Capture the cell that displays the provided text and extract its [X, Y] central coordinate. 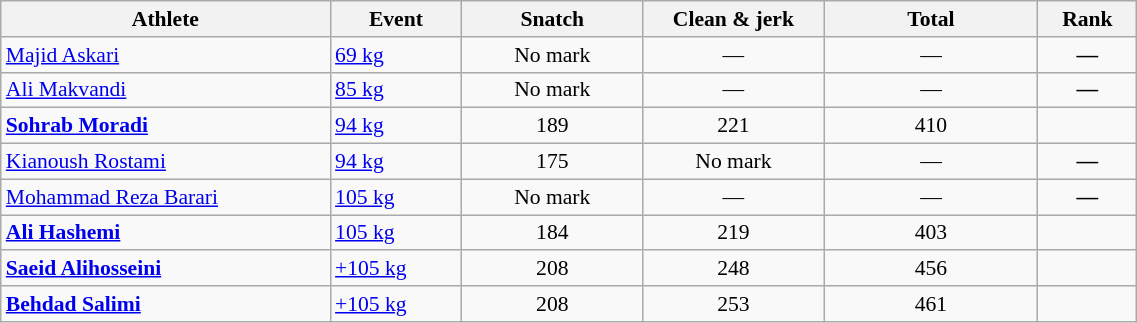
85 kg [396, 90]
Behdad Salimi [166, 304]
175 [552, 162]
Ali Makvandi [166, 90]
Athlete [166, 19]
Majid Askari [166, 55]
Mohammad Reza Barari [166, 197]
403 [931, 233]
184 [552, 233]
Event [396, 19]
Snatch [552, 19]
Kianoush Rostami [166, 162]
461 [931, 304]
Saeid Alihosseini [166, 269]
69 kg [396, 55]
Rank [1088, 19]
410 [931, 126]
Total [931, 19]
248 [734, 269]
253 [734, 304]
456 [931, 269]
221 [734, 126]
219 [734, 233]
Sohrab Moradi [166, 126]
189 [552, 126]
Ali Hashemi [166, 233]
Clean & jerk [734, 19]
